Search for the cell housing the specified text and yield its (X, Y) center coordinate. 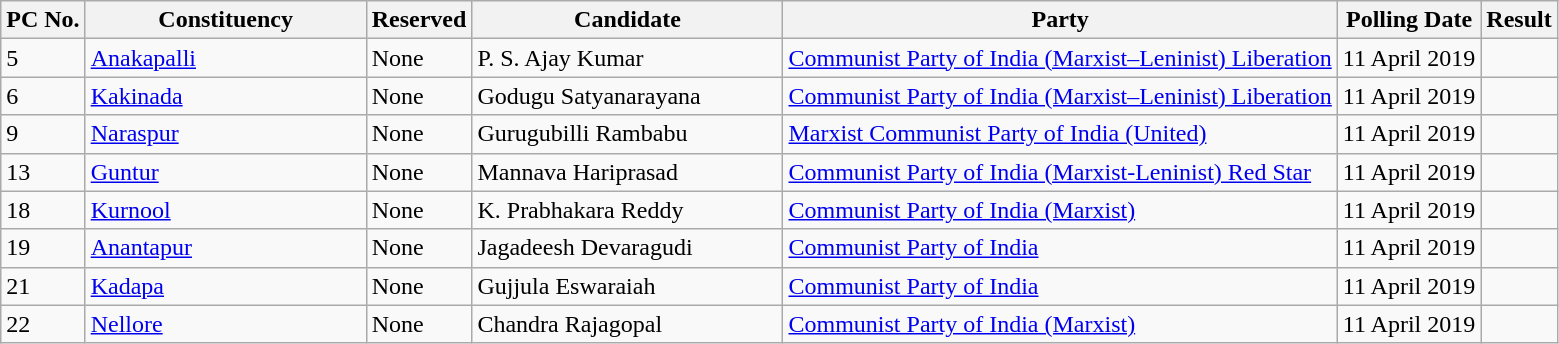
Candidate (628, 20)
Reserved (419, 20)
Mannava Hariprasad (628, 172)
22 (43, 324)
Anakapalli (226, 58)
K. Prabhakara Reddy (628, 210)
Godugu Satyanarayana (628, 96)
Gurugubilli Rambabu (628, 134)
Communist Party of India (Marxist-Leninist) Red Star (1060, 172)
19 (43, 248)
Marxist Communist Party of India (United) (1060, 134)
9 (43, 134)
Nellore (226, 324)
Gujjula Eswaraiah (628, 286)
Polling Date (1409, 20)
Guntur (226, 172)
18 (43, 210)
PC No. (43, 20)
Naraspur (226, 134)
Party (1060, 20)
Anantapur (226, 248)
Constituency (226, 20)
Result (1519, 20)
Kadapa (226, 286)
13 (43, 172)
Chandra Rajagopal (628, 324)
P. S. Ajay Kumar (628, 58)
Kakinada (226, 96)
6 (43, 96)
21 (43, 286)
Jagadeesh Devaragudi (628, 248)
Kurnool (226, 210)
5 (43, 58)
